Return [X, Y] of the center of cell containing provided text 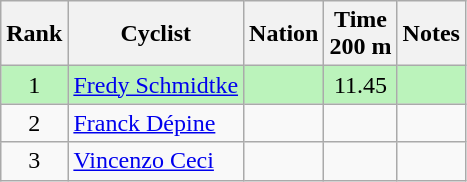
11.45 [360, 85]
Franck Dépine [156, 123]
Fredy Schmidtke [156, 85]
2 [34, 123]
Time200 m [360, 34]
Vincenzo Ceci [156, 161]
1 [34, 85]
Cyclist [156, 34]
3 [34, 161]
Rank [34, 34]
Notes [431, 34]
Nation [284, 34]
